Determine the (x, y) coordinate at the center of the cell enclosing the given text.  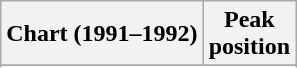
Chart (1991–1992) (102, 34)
Peakposition (249, 34)
